Scan for the cell matching the given text and deliver its [X, Y] coordinate at center. 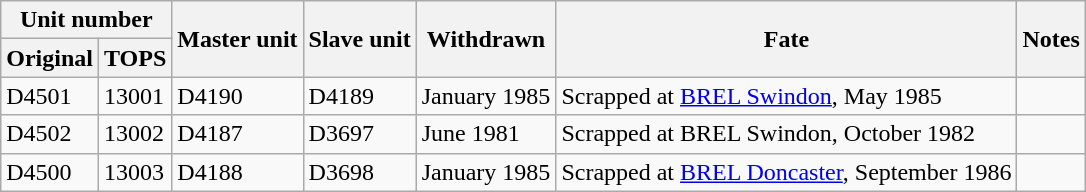
Fate [786, 39]
Scrapped at BREL Swindon, May 1985 [786, 96]
13001 [134, 96]
June 1981 [486, 134]
D3697 [360, 134]
D4189 [360, 96]
D4502 [50, 134]
13002 [134, 134]
TOPS [134, 58]
D4187 [238, 134]
D3698 [360, 172]
13003 [134, 172]
Notes [1051, 39]
D4190 [238, 96]
D4500 [50, 172]
D4501 [50, 96]
Unit number [86, 20]
D4188 [238, 172]
Withdrawn [486, 39]
Slave unit [360, 39]
Master unit [238, 39]
Scrapped at BREL Swindon, October 1982 [786, 134]
Original [50, 58]
Scrapped at BREL Doncaster, September 1986 [786, 172]
